From the cell containing the given text, extract its center point as [X, Y] coordinate. 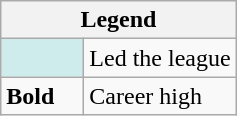
Bold [42, 96]
Legend [118, 20]
Led the league [160, 58]
Career high [160, 96]
